Return the [x, y] coordinate for the center point of the cell that contains the specified text.  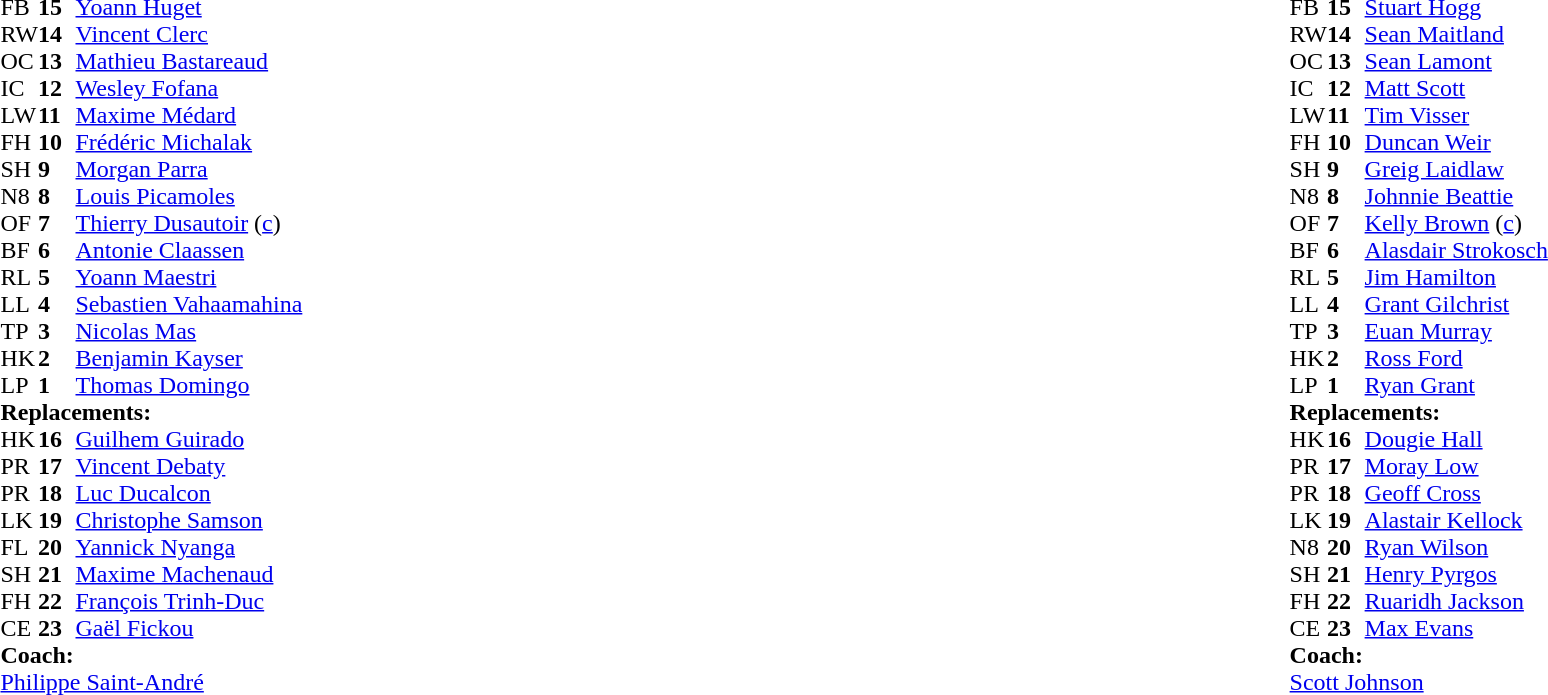
Wesley Fofana [190, 88]
Antonie Claassen [190, 250]
Ryan Grant [1456, 386]
Geoff Cross [1456, 494]
Dougie Hall [1456, 440]
Yoann Maestri [190, 278]
Alasdair Strokosch [1456, 250]
Vincent Debaty [190, 466]
Tim Visser [1456, 116]
Gaël Fickou [190, 628]
Johnnie Beattie [1456, 196]
Ross Ford [1456, 358]
Alastair Kellock [1456, 520]
Matt Scott [1456, 88]
Luc Ducalcon [190, 494]
Mathieu Bastareaud [190, 62]
Louis Picamoles [190, 196]
Philippe Saint-André [151, 682]
Duncan Weir [1456, 142]
Scott Johnson [1419, 682]
François Trinh-Duc [190, 602]
Benjamin Kayser [190, 358]
Kelly Brown (c) [1456, 224]
Henry Pyrgos [1456, 574]
Sean Lamont [1456, 62]
Maxime Machenaud [190, 574]
Nicolas Mas [190, 332]
Ruaridh Jackson [1456, 602]
Sebastien Vahaamahina [190, 304]
Greig Laidlaw [1456, 170]
Vincent Clerc [190, 34]
FL [19, 548]
Moray Low [1456, 466]
Guilhem Guirado [190, 440]
Maxime Médard [190, 116]
Thomas Domingo [190, 386]
Max Evans [1456, 628]
Christophe Samson [190, 520]
Sean Maitland [1456, 34]
Jim Hamilton [1456, 278]
Yannick Nyanga [190, 548]
Frédéric Michalak [190, 142]
Grant Gilchrist [1456, 304]
Morgan Parra [190, 170]
Thierry Dusautoir (c) [190, 224]
Euan Murray [1456, 332]
Ryan Wilson [1456, 548]
